Provide the [x, y] coordinate of the cell's center where the given text is located.  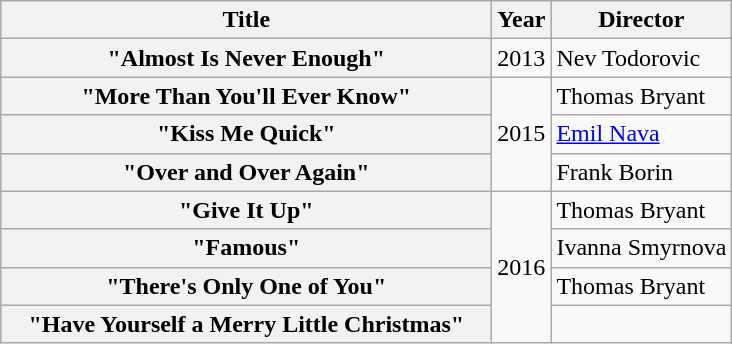
Title [246, 20]
"Kiss Me Quick" [246, 134]
"Almost Is Never Enough" [246, 58]
Frank Borin [642, 172]
2015 [522, 134]
"More Than You'll Ever Know" [246, 96]
2016 [522, 267]
Director [642, 20]
"There's Only One of You" [246, 286]
"Over and Over Again" [246, 172]
"Give It Up" [246, 210]
"Have Yourself a Merry Little Christmas" [246, 324]
Year [522, 20]
"Famous" [246, 248]
Emil Nava [642, 134]
2013 [522, 58]
Ivanna Smyrnova [642, 248]
Nev Todorovic [642, 58]
